Provide the (x, y) coordinate of the cell's center where the given text is located.  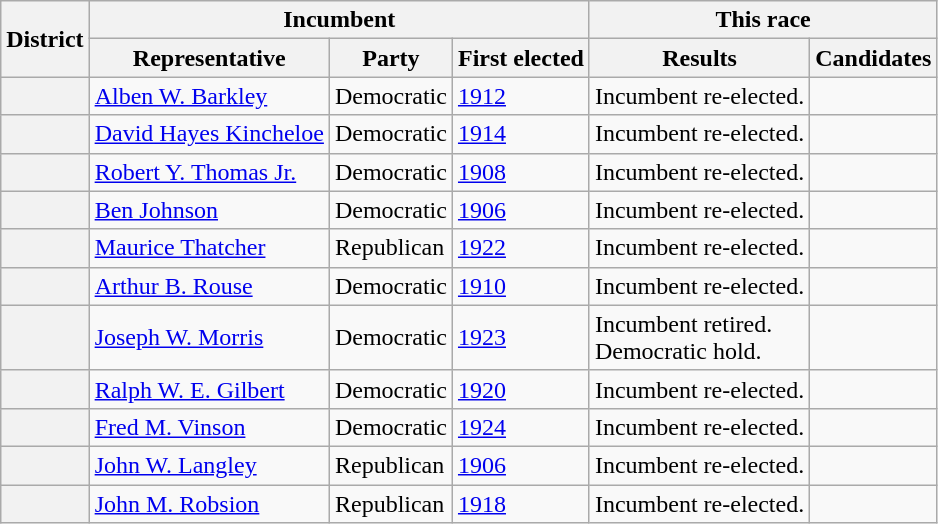
1922 (520, 248)
1920 (520, 389)
1910 (520, 286)
Robert Y. Thomas Jr. (209, 172)
Results (699, 58)
1914 (520, 134)
Alben W. Barkley (209, 96)
Incumbent retired.Democratic hold. (699, 338)
1923 (520, 338)
Representative (209, 58)
Candidates (874, 58)
John M. Robsion (209, 503)
Joseph W. Morris (209, 338)
Maurice Thatcher (209, 248)
First elected (520, 58)
Ralph W. E. Gilbert (209, 389)
Incumbent (339, 20)
John W. Langley (209, 465)
1912 (520, 96)
1924 (520, 427)
David Hayes Kincheloe (209, 134)
This race (762, 20)
Ben Johnson (209, 210)
Fred M. Vinson (209, 427)
1908 (520, 172)
Arthur B. Rouse (209, 286)
1918 (520, 503)
District (45, 39)
Party (390, 58)
